Search for the cell housing the specified text and yield its [X, Y] center coordinate. 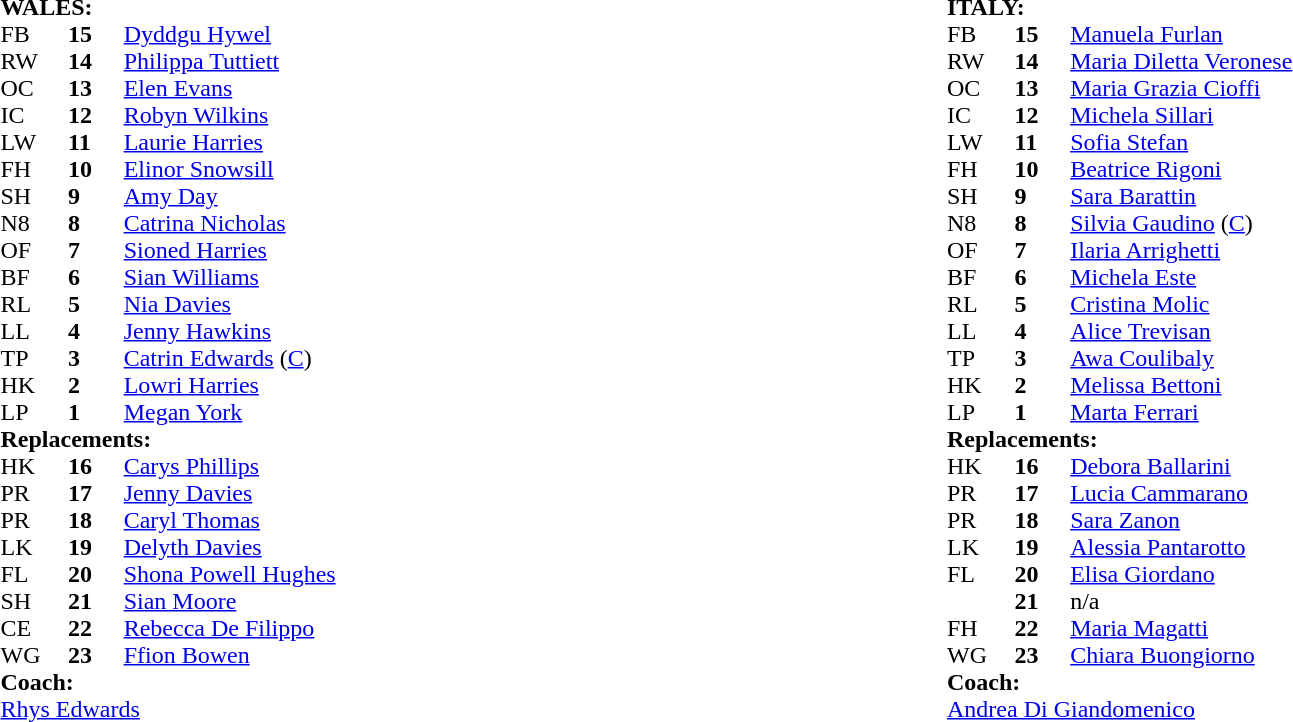
Megan York [328, 412]
Sian Williams [328, 278]
Nia Davies [328, 304]
Shona Powell Hughes [328, 574]
CE [34, 628]
Ffion Bowen [328, 656]
Sioned Harries [328, 250]
Philippa Tuttiett [328, 62]
Jenny Davies [328, 494]
Replacements: [470, 440]
Caryl Thomas [328, 520]
Elinor Snowsill [328, 170]
Coach: [470, 682]
Delyth Davies [328, 548]
Lowri Harries [328, 386]
Jenny Hawkins [328, 332]
Dyddgu Hywel [328, 34]
Elen Evans [328, 88]
Catrina Nicholas [328, 224]
Catrin Edwards (C) [328, 358]
Carys Phillips [328, 466]
Sian Moore [328, 602]
Amy Day [328, 196]
Laurie Harries [328, 142]
Robyn Wilkins [328, 116]
Rebecca De Filippo [328, 628]
